Return (X, Y) of the center of cell containing provided text 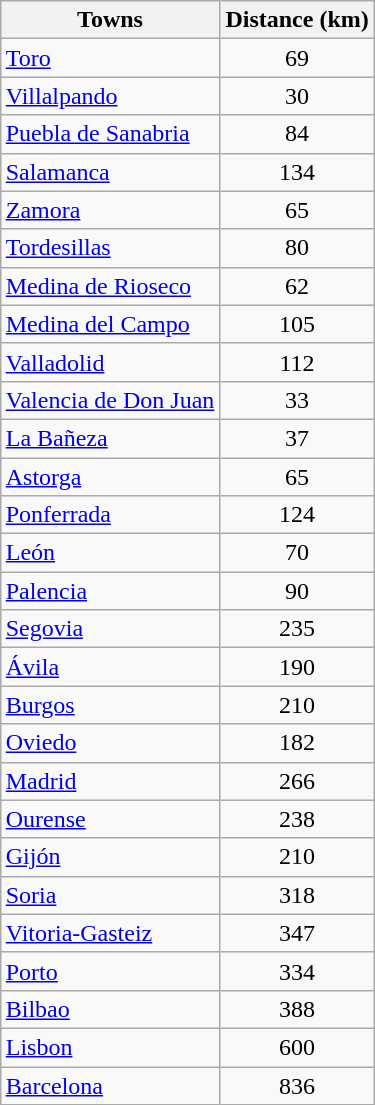
190 (297, 667)
León (110, 553)
Valencia de Don Juan (110, 400)
Lisbon (110, 1047)
334 (297, 971)
Ponferrada (110, 515)
62 (297, 286)
Madrid (110, 781)
Oviedo (110, 743)
84 (297, 134)
Astorga (110, 477)
Porto (110, 971)
238 (297, 819)
Ourense (110, 819)
37 (297, 438)
Barcelona (110, 1085)
Medina de Rioseco (110, 286)
90 (297, 591)
836 (297, 1085)
Bilbao (110, 1009)
105 (297, 324)
182 (297, 743)
124 (297, 515)
112 (297, 362)
30 (297, 96)
Ávila (110, 667)
318 (297, 895)
Palencia (110, 591)
Towns (110, 20)
134 (297, 172)
Toro (110, 58)
69 (297, 58)
Medina del Campo (110, 324)
70 (297, 553)
Zamora (110, 210)
347 (297, 933)
80 (297, 248)
Burgos (110, 705)
Gijón (110, 857)
Soria (110, 895)
Puebla de Sanabria (110, 134)
Valladolid (110, 362)
Vitoria-Gasteiz (110, 933)
33 (297, 400)
Salamanca (110, 172)
Distance (km) (297, 20)
600 (297, 1047)
388 (297, 1009)
235 (297, 629)
Segovia (110, 629)
Villalpando (110, 96)
Tordesillas (110, 248)
266 (297, 781)
La Bañeza (110, 438)
